Capture the cell that displays the provided text and extract its [x, y] central coordinate. 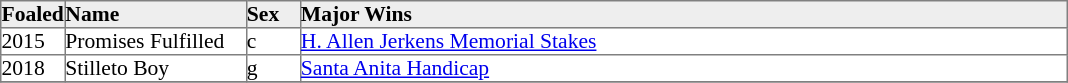
Foaled [33, 14]
c [273, 42]
2018 [33, 68]
Name [156, 14]
H. Allen Jerkens Memorial Stakes [683, 42]
Stilleto Boy [156, 68]
Sex [273, 14]
Santa Anita Handicap [683, 68]
2015 [33, 42]
g [273, 68]
Major Wins [683, 14]
Promises Fulfilled [156, 42]
